Pinpoint the cell where the given text exists, returning its [X, Y] midpoint coordinate. 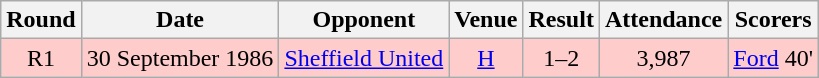
Round [41, 20]
Attendance [663, 20]
R1 [41, 58]
3,987 [663, 58]
Date [180, 20]
30 September 1986 [180, 58]
Opponent [364, 20]
Result [561, 20]
Venue [486, 20]
1–2 [561, 58]
Sheffield United [364, 58]
Ford 40' [774, 58]
H [486, 58]
Scorers [774, 20]
